Extract the (x, y) coordinate from the center of the cell holding the provided text.  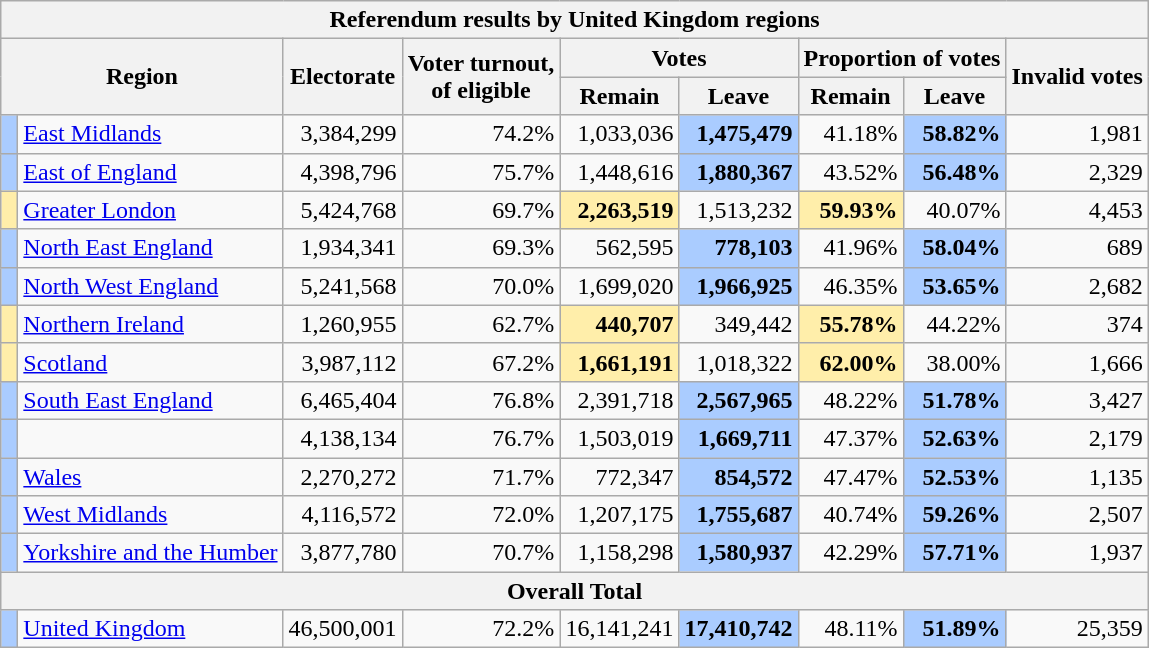
56.48% (954, 172)
2,270,272 (342, 477)
57.71% (954, 553)
East Midlands (150, 134)
Wales (150, 477)
1,135 (1077, 477)
West Midlands (150, 515)
5,424,768 (342, 210)
Proportion of votes (902, 58)
374 (1077, 324)
2,179 (1077, 438)
3,987,112 (342, 362)
Yorkshire and the Humber (150, 553)
Greater London (150, 210)
Northern Ireland (150, 324)
42.29% (850, 553)
Scotland (150, 362)
1,934,341 (342, 248)
25,359 (1077, 629)
48.11% (850, 629)
1,661,191 (620, 362)
1,448,616 (620, 172)
1,966,925 (738, 286)
3,877,780 (342, 553)
1,033,036 (620, 134)
76.8% (481, 400)
58.82% (954, 134)
53.65% (954, 286)
2,329 (1077, 172)
43.52% (850, 172)
75.7% (481, 172)
1,018,322 (738, 362)
1,699,020 (620, 286)
51.89% (954, 629)
854,572 (738, 477)
1,669,711 (738, 438)
1,503,019 (620, 438)
2,263,519 (620, 210)
41.96% (850, 248)
1,755,687 (738, 515)
Votes (679, 58)
62.7% (481, 324)
4,138,134 (342, 438)
72.0% (481, 515)
69.7% (481, 210)
1,475,479 (738, 134)
North West England (150, 286)
4,398,796 (342, 172)
71.7% (481, 477)
47.47% (850, 477)
62.00% (850, 362)
2,391,718 (620, 400)
52.63% (954, 438)
38.00% (954, 362)
Overall Total (575, 591)
59.26% (954, 515)
North East England (150, 248)
1,260,955 (342, 324)
689 (1077, 248)
3,427 (1077, 400)
440,707 (620, 324)
17,410,742 (738, 629)
52.53% (954, 477)
562,595 (620, 248)
1,580,937 (738, 553)
1,513,232 (738, 210)
41.18% (850, 134)
1,666 (1077, 362)
1,207,175 (620, 515)
Region (142, 77)
67.2% (481, 362)
1,937 (1077, 553)
Voter turnout, of eligible (481, 77)
4,453 (1077, 210)
70.7% (481, 553)
Referendum results by United Kingdom regions (575, 20)
55.78% (850, 324)
South East England (150, 400)
69.3% (481, 248)
2,682 (1077, 286)
1,981 (1077, 134)
East of England (150, 172)
United Kingdom (150, 629)
74.2% (481, 134)
1,880,367 (738, 172)
Invalid votes (1077, 77)
778,103 (738, 248)
40.07% (954, 210)
48.22% (850, 400)
46,500,001 (342, 629)
40.74% (850, 515)
44.22% (954, 324)
6,465,404 (342, 400)
16,141,241 (620, 629)
46.35% (850, 286)
72.2% (481, 629)
58.04% (954, 248)
59.93% (850, 210)
47.37% (850, 438)
51.78% (954, 400)
772,347 (620, 477)
2,567,965 (738, 400)
1,158,298 (620, 553)
76.7% (481, 438)
2,507 (1077, 515)
70.0% (481, 286)
349,442 (738, 324)
Electorate (342, 77)
5,241,568 (342, 286)
3,384,299 (342, 134)
4,116,572 (342, 515)
